From the cell containing the given text, extract its center point as [x, y] coordinate. 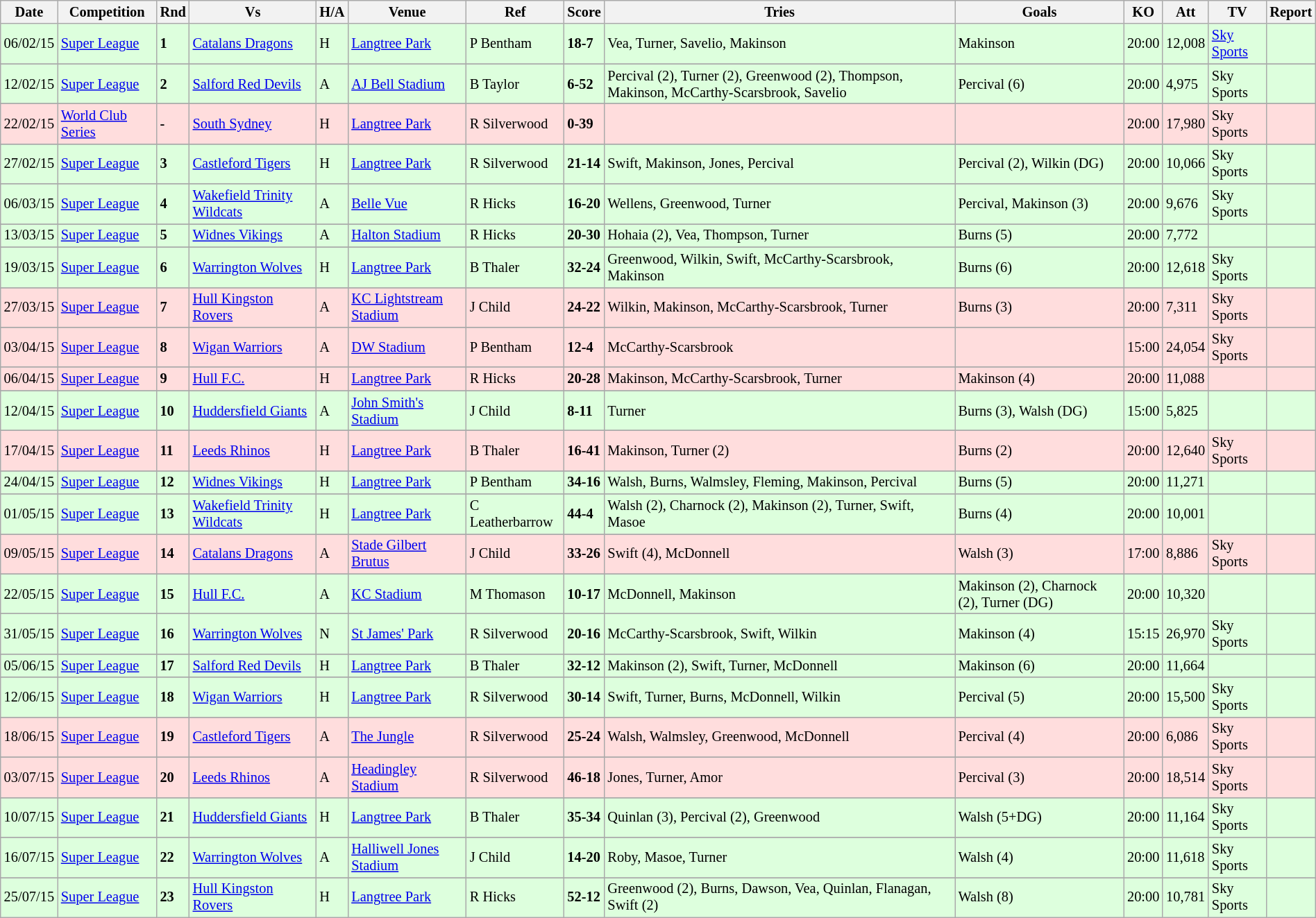
Wilkin, Makinson, McCarthy-Scarsbrook, Turner [780, 307]
Percival (3) [1040, 777]
Quinlan (3), Percival (2), Greenwood [780, 817]
06/03/15 [29, 204]
22 [174, 857]
15 [174, 594]
Wellens, Greenwood, Turner [780, 204]
Walsh, Walmsley, Greenwood, McDonnell [780, 737]
23 [174, 897]
Makinson, McCarthy-Scarsbrook, Turner [780, 379]
11,618 [1186, 857]
25/07/15 [29, 897]
13 [174, 514]
World Club Series [107, 124]
20-16 [584, 634]
14 [174, 554]
19/03/15 [29, 267]
Greenwood, Wilkin, Swift, McCarthy-Scarsbrook, Makinson [780, 267]
McCarthy-Scarsbrook [780, 347]
11,088 [1186, 379]
Walsh (2), Charnock (2), Makinson (2), Turner, Swift, Masoe [780, 514]
12 [174, 482]
The Jungle [407, 737]
52-12 [584, 897]
06/04/15 [29, 379]
7 [174, 307]
DW Stadium [407, 347]
Swift (4), McDonnell [780, 554]
34-16 [584, 482]
20-28 [584, 379]
11 [174, 450]
12/04/15 [29, 411]
05/06/15 [29, 665]
H/A [332, 12]
Percival, Makinson (3) [1040, 204]
Percival (2), Turner (2), Greenwood (2), Thompson, Makinson, McCarthy-Scarsbrook, Savelio [780, 84]
TV [1237, 12]
Ref [515, 12]
AJ Bell Stadium [407, 84]
24/04/15 [29, 482]
Swift, Makinson, Jones, Percival [780, 164]
Belle Vue [407, 204]
Halliwell Jones Stadium [407, 857]
32-24 [584, 267]
Att [1186, 12]
19 [174, 737]
15,500 [1186, 697]
Walsh (3) [1040, 554]
Greenwood (2), Burns, Dawson, Vea, Quinlan, Flanagan, Swift (2) [780, 897]
Makinson, Turner (2) [780, 450]
Turner [780, 411]
Makinson (2), Swift, Turner, McDonnell [780, 665]
KC Lightstream Stadium [407, 307]
6 [174, 267]
McCarthy-Scarsbrook, Swift, Wilkin [780, 634]
14-20 [584, 857]
3 [174, 164]
10,001 [1186, 514]
18-7 [584, 44]
11,164 [1186, 817]
Date [29, 12]
Headingley Stadium [407, 777]
32-12 [584, 665]
Goals [1040, 12]
Burns (4) [1040, 514]
31/05/15 [29, 634]
30-14 [584, 697]
44-4 [584, 514]
22/02/15 [29, 124]
11,664 [1186, 665]
4 [174, 204]
Burns (6) [1040, 267]
10,066 [1186, 164]
03/04/15 [29, 347]
22/05/15 [29, 594]
10,781 [1186, 897]
17:00 [1143, 554]
Burns (3) [1040, 307]
18/06/15 [29, 737]
7,772 [1186, 235]
Burns (2) [1040, 450]
35-34 [584, 817]
M Thomason [515, 594]
Makinson (6) [1040, 665]
Burns (3), Walsh (DG) [1040, 411]
N [332, 634]
Hohaia (2), Vea, Thompson, Turner [780, 235]
10,320 [1186, 594]
Roby, Masoe, Turner [780, 857]
03/07/15 [29, 777]
Percival (5) [1040, 697]
17,980 [1186, 124]
1 [174, 44]
16/07/15 [29, 857]
5 [174, 235]
09/05/15 [29, 554]
Venue [407, 12]
6,086 [1186, 737]
20-30 [584, 235]
0-39 [584, 124]
B Taylor [515, 84]
26,970 [1186, 634]
Swift, Turner, Burns, McDonnell, Wilkin [780, 697]
27/03/15 [29, 307]
St James' Park [407, 634]
Competition [107, 12]
McDonnell, Makinson [780, 594]
12,640 [1186, 450]
18,514 [1186, 777]
15:15 [1143, 634]
16 [174, 634]
- [174, 124]
25-24 [584, 737]
John Smith's Stadium [407, 411]
Vea, Turner, Savelio, Makinson [780, 44]
4,975 [1186, 84]
Percival (2), Wilkin (DG) [1040, 164]
11,271 [1186, 482]
13/03/15 [29, 235]
Walsh, Burns, Walmsley, Fleming, Makinson, Percival [780, 482]
Halton Stadium [407, 235]
Percival (6) [1040, 84]
12,008 [1186, 44]
Rnd [174, 12]
17/04/15 [29, 450]
Score [584, 12]
12/02/15 [29, 84]
Stade Gilbert Brutus [407, 554]
5,825 [1186, 411]
South Sydney [253, 124]
C Leatherbarrow [515, 514]
06/02/15 [29, 44]
12,618 [1186, 267]
9,676 [1186, 204]
Walsh (8) [1040, 897]
01/05/15 [29, 514]
16-41 [584, 450]
Percival (4) [1040, 737]
KO [1143, 12]
20 [174, 777]
6-52 [584, 84]
21 [174, 817]
Tries [780, 12]
27/02/15 [29, 164]
16-20 [584, 204]
Vs [253, 12]
24-22 [584, 307]
Makinson (2), Charnock (2), Turner (DG) [1040, 594]
10/07/15 [29, 817]
33-26 [584, 554]
Walsh (4) [1040, 857]
10 [174, 411]
2 [174, 84]
Report [1291, 12]
8 [174, 347]
24,054 [1186, 347]
Jones, Turner, Amor [780, 777]
12/06/15 [29, 697]
Walsh (5+DG) [1040, 817]
9 [174, 379]
46-18 [584, 777]
18 [174, 697]
10-17 [584, 594]
8-11 [584, 411]
17 [174, 665]
8,886 [1186, 554]
21-14 [584, 164]
7,311 [1186, 307]
12-4 [584, 347]
KC Stadium [407, 594]
Makinson [1040, 44]
